Find where the given text appears and provide that cell's center as [x, y] coordinate. 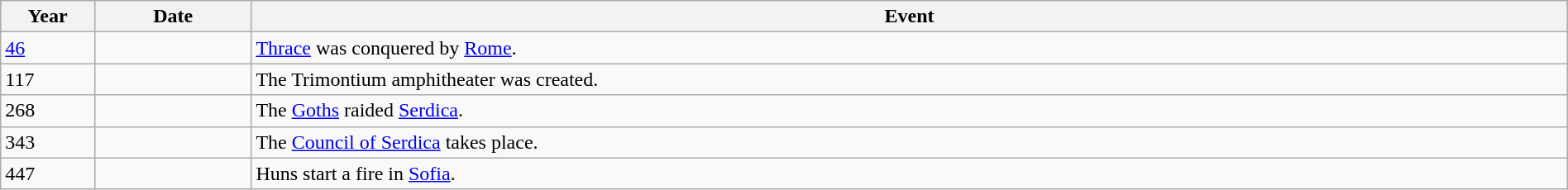
The Trimontium amphitheater was created. [910, 79]
447 [48, 173]
117 [48, 79]
Year [48, 17]
Date [172, 17]
268 [48, 111]
Thrace was conquered by Rome. [910, 48]
Huns start a fire in Sofia. [910, 173]
The Council of Serdica takes place. [910, 142]
343 [48, 142]
46 [48, 48]
Event [910, 17]
The Goths raided Serdica. [910, 111]
